Pinpoint the cell where the given text exists, returning its (X, Y) midpoint coordinate. 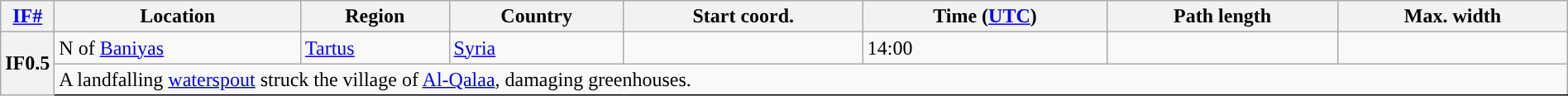
A landfalling waterspout struck the village of Al-Qalaa, damaging greenhouses. (810, 79)
Tartus (375, 48)
Location (178, 17)
Syria (536, 48)
IF0.5 (28, 64)
14:00 (984, 48)
Region (375, 17)
N of Baniyas (178, 48)
IF# (28, 17)
Time (UTC) (984, 17)
Country (536, 17)
Start coord. (743, 17)
Max. width (1453, 17)
Path length (1222, 17)
